Find where the given text appears and provide that cell's center as (X, Y) coordinate. 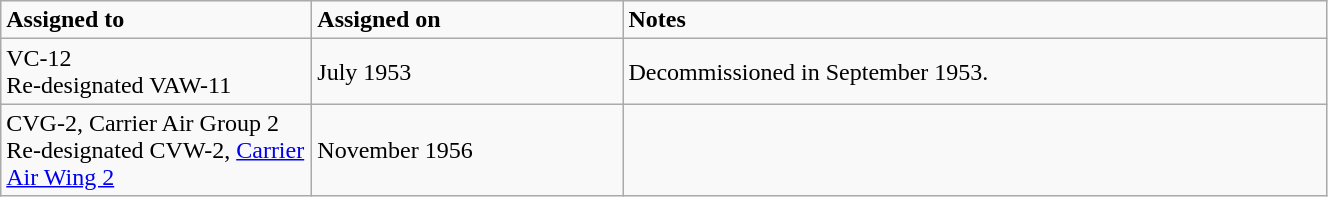
CVG-2, Carrier Air Group 2Re-designated CVW-2, Carrier Air Wing 2 (156, 150)
Assigned on (468, 20)
Notes (975, 20)
VC-12Re-designated VAW-11 (156, 72)
Decommissioned in September 1953. (975, 72)
July 1953 (468, 72)
November 1956 (468, 150)
Assigned to (156, 20)
